Search for the cell housing the specified text and yield its (X, Y) center coordinate. 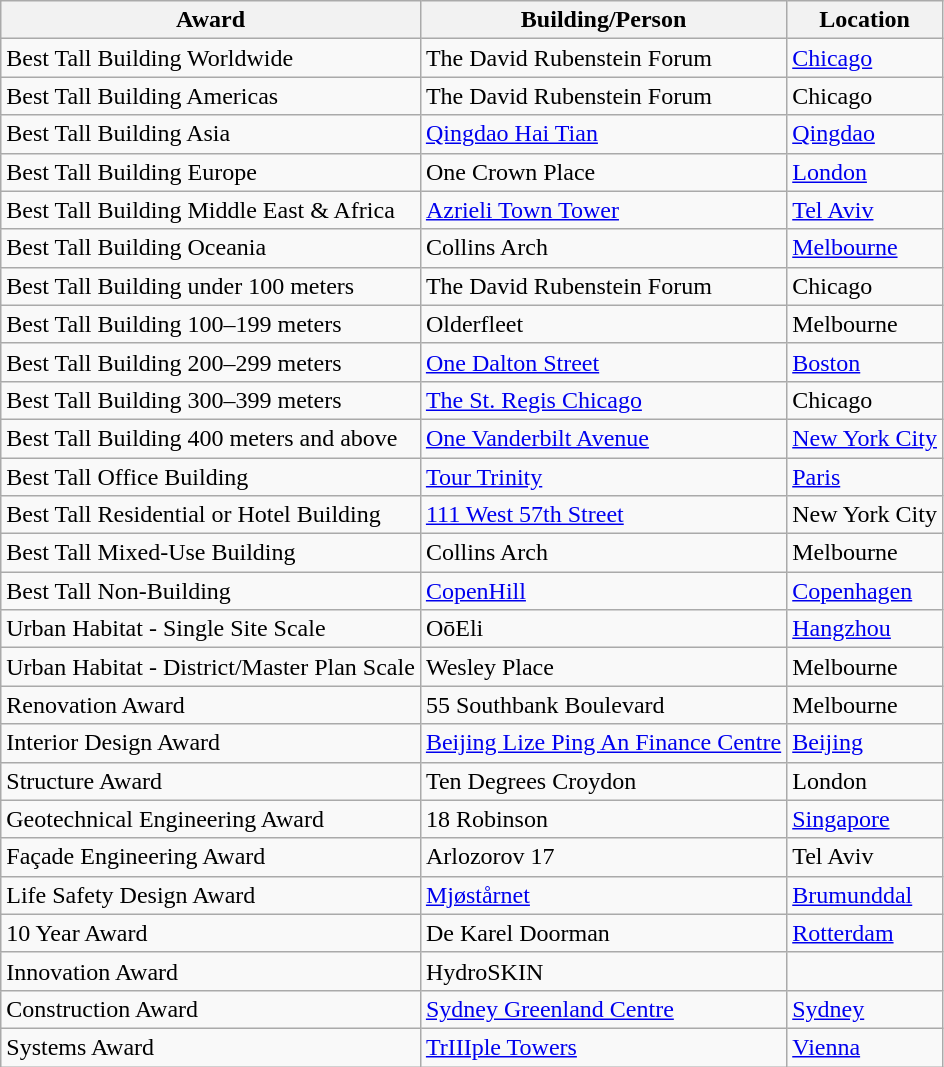
Urban Habitat - District/Master Plan Scale (211, 667)
Paris (865, 477)
Vienna (865, 1047)
Location (865, 20)
Best Tall Non-Building (211, 591)
Geotechnical Engineering Award (211, 819)
Singapore (865, 819)
Beijing (865, 743)
Hangzhou (865, 629)
Award (211, 20)
111 West 57th Street (603, 515)
Best Tall Building 200–299 meters (211, 362)
Best Tall Building 400 meters and above (211, 438)
Mjøstårnet (603, 895)
One Crown Place (603, 172)
18 Robinson (603, 819)
Best Tall Building Middle East & Africa (211, 210)
Tour Trinity (603, 477)
Olderfleet (603, 324)
Beijing Lize Ping An Finance Centre (603, 743)
Rotterdam (865, 933)
Boston (865, 362)
Structure Award (211, 781)
Best Tall Building 300–399 meters (211, 400)
Renovation Award (211, 705)
Ten Degrees Croydon (603, 781)
Best Tall Mixed-Use Building (211, 553)
Brumunddal (865, 895)
Qingdao Hai Tian (603, 134)
Best Tall Building Europe (211, 172)
Best Tall Building Worldwide (211, 58)
Building/Person (603, 20)
Copenhagen (865, 591)
TrIIIple Towers (603, 1047)
Innovation Award (211, 971)
One Vanderbilt Avenue (603, 438)
De Karel Doorman (603, 933)
Azrieli Town Tower (603, 210)
Sydney Greenland Centre (603, 1009)
55 Southbank Boulevard (603, 705)
Life Safety Design Award (211, 895)
Sydney (865, 1009)
Best Tall Residential or Hotel Building (211, 515)
Qingdao (865, 134)
Urban Habitat - Single Site Scale (211, 629)
Best Tall Building under 100 meters (211, 286)
Systems Award (211, 1047)
HydroSKIN (603, 971)
Best Tall Building Oceania (211, 248)
Best Tall Building Americas (211, 96)
Interior Design Award (211, 743)
One Dalton Street (603, 362)
CopenHill (603, 591)
The St. Regis Chicago (603, 400)
OōEli (603, 629)
Best Tall Building 100–199 meters (211, 324)
Arlozorov 17 (603, 857)
10 Year Award (211, 933)
Façade Engineering Award (211, 857)
Best Tall Building Asia (211, 134)
Best Tall Office Building (211, 477)
Construction Award (211, 1009)
Wesley Place (603, 667)
